Scan for the cell matching the given text and deliver its [X, Y] coordinate at center. 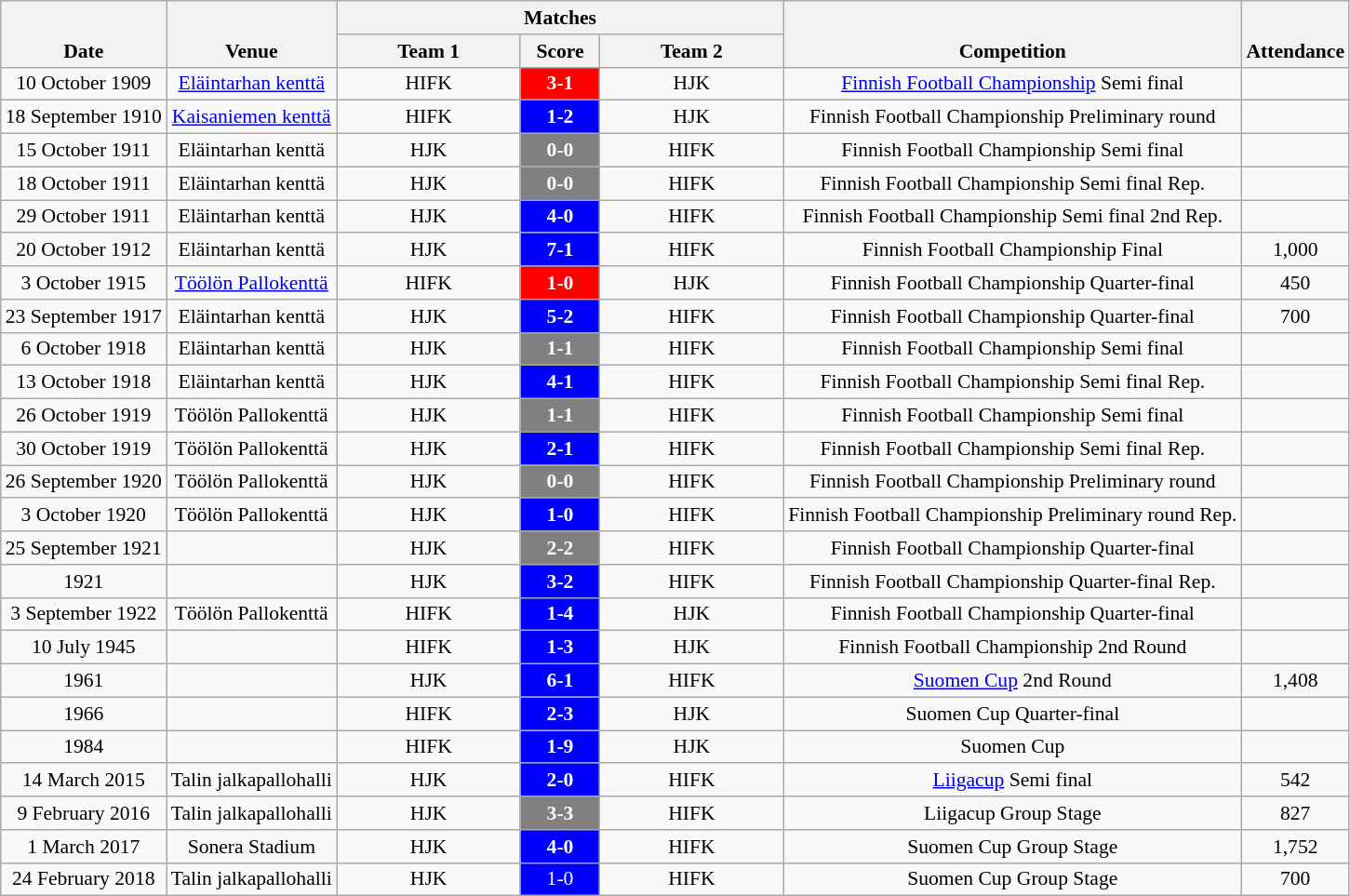
Liigacup Semi final [1012, 781]
26 October 1919 [84, 416]
3 September 1922 [84, 614]
10 October 1909 [84, 84]
450 [1295, 283]
25 September 1921 [84, 548]
Attendance [1295, 33]
Matches [560, 18]
6 October 1918 [84, 349]
1921 [84, 582]
1,000 [1295, 250]
Finnish Football Championship Preliminary round Rep. [1012, 515]
Team 2 [692, 51]
14 March 2015 [84, 781]
9 February 2016 [84, 813]
Competition [1012, 33]
Liigacup Group Stage [1012, 813]
Suomen Cup Quarter-final [1012, 714]
Score [560, 51]
18 October 1911 [84, 183]
Date [84, 33]
Finnish Football Championship 2nd Round [1012, 648]
2-2 [560, 548]
2-1 [560, 448]
29 October 1911 [84, 217]
1 March 2017 [84, 847]
3 October 1920 [84, 515]
Team 1 [429, 51]
Finnish Football Championship Quarter-final Rep. [1012, 582]
Sonera Stadium [251, 847]
1,752 [1295, 847]
30 October 1919 [84, 448]
2-3 [560, 714]
Venue [251, 33]
7-1 [560, 250]
1-2 [560, 117]
1-4 [560, 614]
542 [1295, 781]
1,408 [1295, 681]
Kaisaniemen kenttä [251, 117]
1966 [84, 714]
1-9 [560, 747]
1961 [84, 681]
Finnish Football Championship Final [1012, 250]
3-2 [560, 582]
3-1 [560, 84]
15 October 1911 [84, 151]
Suomen Cup 2nd Round [1012, 681]
827 [1295, 813]
1984 [84, 747]
10 July 1945 [84, 648]
Finnish Football Championship Semi final 2nd Rep. [1012, 217]
3 October 1915 [84, 283]
Suomen Cup [1012, 747]
4-1 [560, 382]
23 September 1917 [84, 316]
3-3 [560, 813]
1-3 [560, 648]
5-2 [560, 316]
24 February 2018 [84, 879]
18 September 1910 [84, 117]
13 October 1918 [84, 382]
2-0 [560, 781]
6-1 [560, 681]
20 October 1912 [84, 250]
26 September 1920 [84, 482]
